For the text-containing cell, return its midpoint in [x, y] coordinate format. 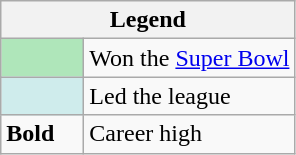
Led the league [190, 96]
Career high [190, 134]
Won the Super Bowl [190, 58]
Bold [42, 134]
Legend [148, 20]
